Pinpoint the cell where the given text exists, returning its [X, Y] midpoint coordinate. 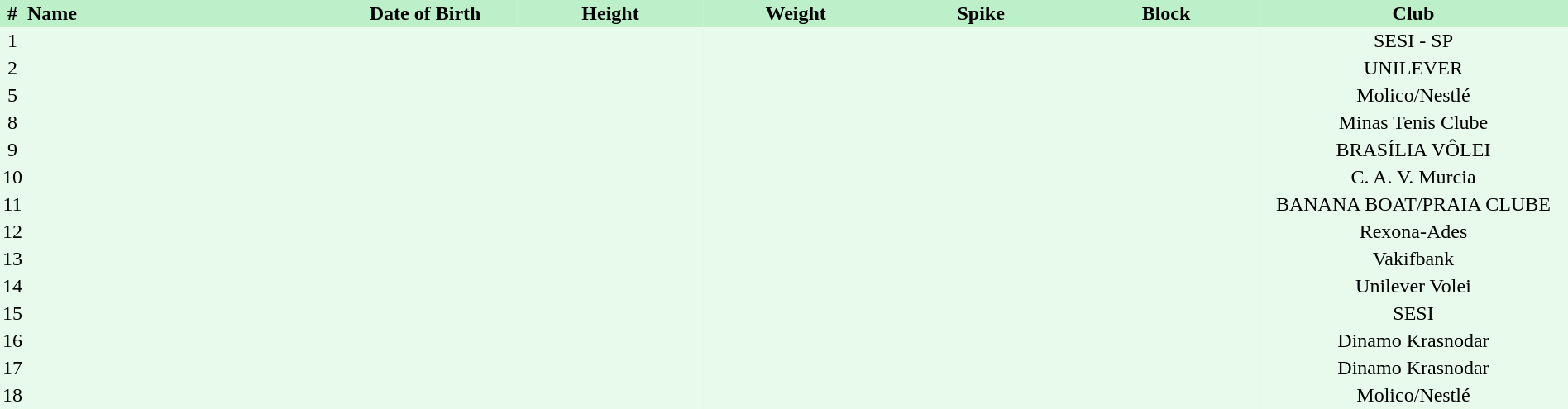
11 [12, 205]
9 [12, 150]
Minas Tenis Clube [1413, 122]
2 [12, 68]
18 [12, 395]
Weight [796, 13]
BANANA BOAT/PRAIA CLUBE [1413, 205]
16 [12, 340]
5 [12, 96]
13 [12, 259]
17 [12, 369]
# [12, 13]
Club [1413, 13]
15 [12, 314]
SESI - SP [1413, 41]
Date of Birth [425, 13]
Name [179, 13]
1 [12, 41]
Vakifbank [1413, 259]
Spike [981, 13]
BRASÍLIA VÔLEI [1413, 150]
UNILEVER [1413, 68]
8 [12, 122]
Height [610, 13]
10 [12, 177]
Rexona-Ades [1413, 231]
14 [12, 286]
Block [1166, 13]
Unilever Volei [1413, 286]
12 [12, 231]
C. A. V. Murcia [1413, 177]
SESI [1413, 314]
